Pinpoint the cell where the given text exists, returning its (X, Y) midpoint coordinate. 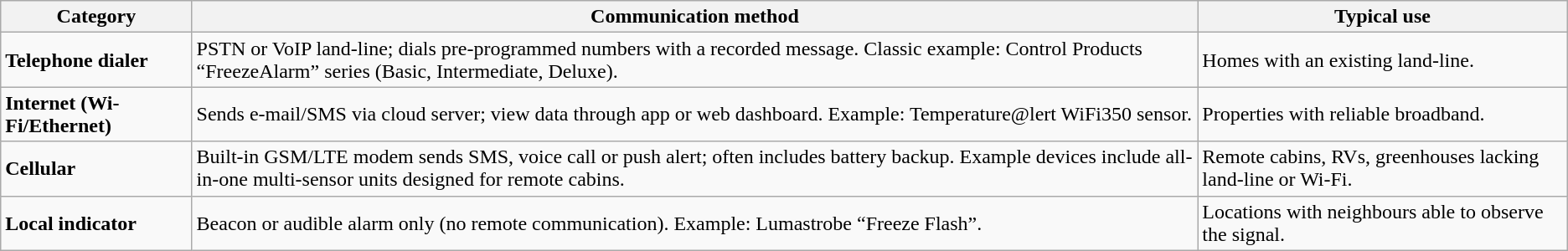
Local indicator (96, 223)
Typical use (1382, 17)
Telephone dialer (96, 60)
Category (96, 17)
Sends e-mail/SMS via cloud server; view data through app or web dashboard. Example: Temperature@lert WiFi350 sensor. (695, 114)
Remote cabins, RVs, greenhouses lacking land-line or Wi-Fi. (1382, 169)
Beacon or audible alarm only (no remote communication). Example: Lumastrobe “Freeze Flash”. (695, 223)
Cellular (96, 169)
Locations with neighbours able to observe the signal. (1382, 223)
Communication method (695, 17)
Internet (Wi-Fi/Ethernet) (96, 114)
Homes with an existing land-line. (1382, 60)
Properties with reliable broadband. (1382, 114)
